Pinpoint the cell where the given text exists, returning its (x, y) midpoint coordinate. 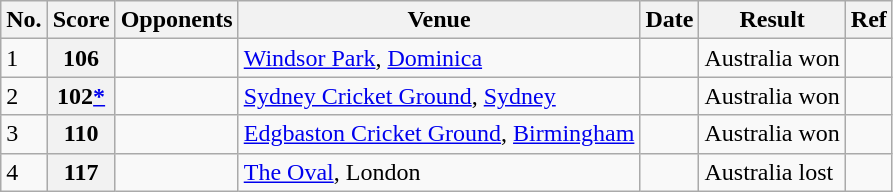
2 (24, 96)
Date (670, 20)
Score (81, 20)
Windsor Park, Dominica (439, 58)
117 (81, 172)
106 (81, 58)
Ref (868, 20)
No. (24, 20)
1 (24, 58)
Australia lost (772, 172)
Sydney Cricket Ground, Sydney (439, 96)
Edgbaston Cricket Ground, Birmingham (439, 134)
102* (81, 96)
110 (81, 134)
Venue (439, 20)
3 (24, 134)
Result (772, 20)
4 (24, 172)
Opponents (176, 20)
The Oval, London (439, 172)
